From the cell containing the given text, extract its center point as (X, Y) coordinate. 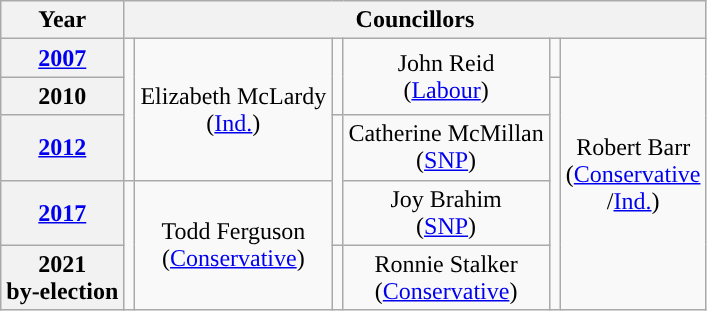
2007 (62, 58)
Councillors (415, 20)
Ronnie Stalker(Conservative) (446, 278)
2012 (62, 148)
2017 (62, 212)
Robert Barr(Conservative/Ind.) (633, 174)
John Reid(Labour) (446, 77)
Elizabeth McLardy(Ind.) (234, 110)
Todd Ferguson(Conservative) (234, 245)
2010 (62, 96)
Joy Brahim(SNP) (446, 212)
Catherine McMillan(SNP) (446, 148)
Year (62, 20)
2021by-election (62, 278)
